Determine the [X, Y] coordinate at the center of the cell enclosing the given text.  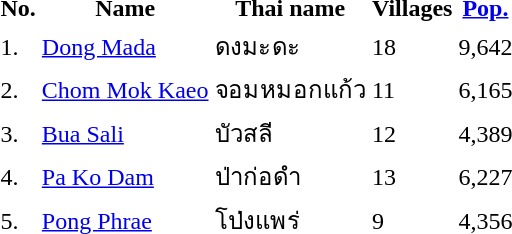
13 [412, 176]
Chom Mok Kaeo [125, 90]
18 [412, 46]
12 [412, 133]
Pa Ko Dam [125, 176]
บัวสลี [290, 133]
Bua Sali [125, 133]
ป่าก่อดำ [290, 176]
ดงมะดะ [290, 46]
Dong Mada [125, 46]
จอมหมอกแก้ว [290, 90]
11 [412, 90]
